Capture the cell that displays the provided text and extract its [x, y] central coordinate. 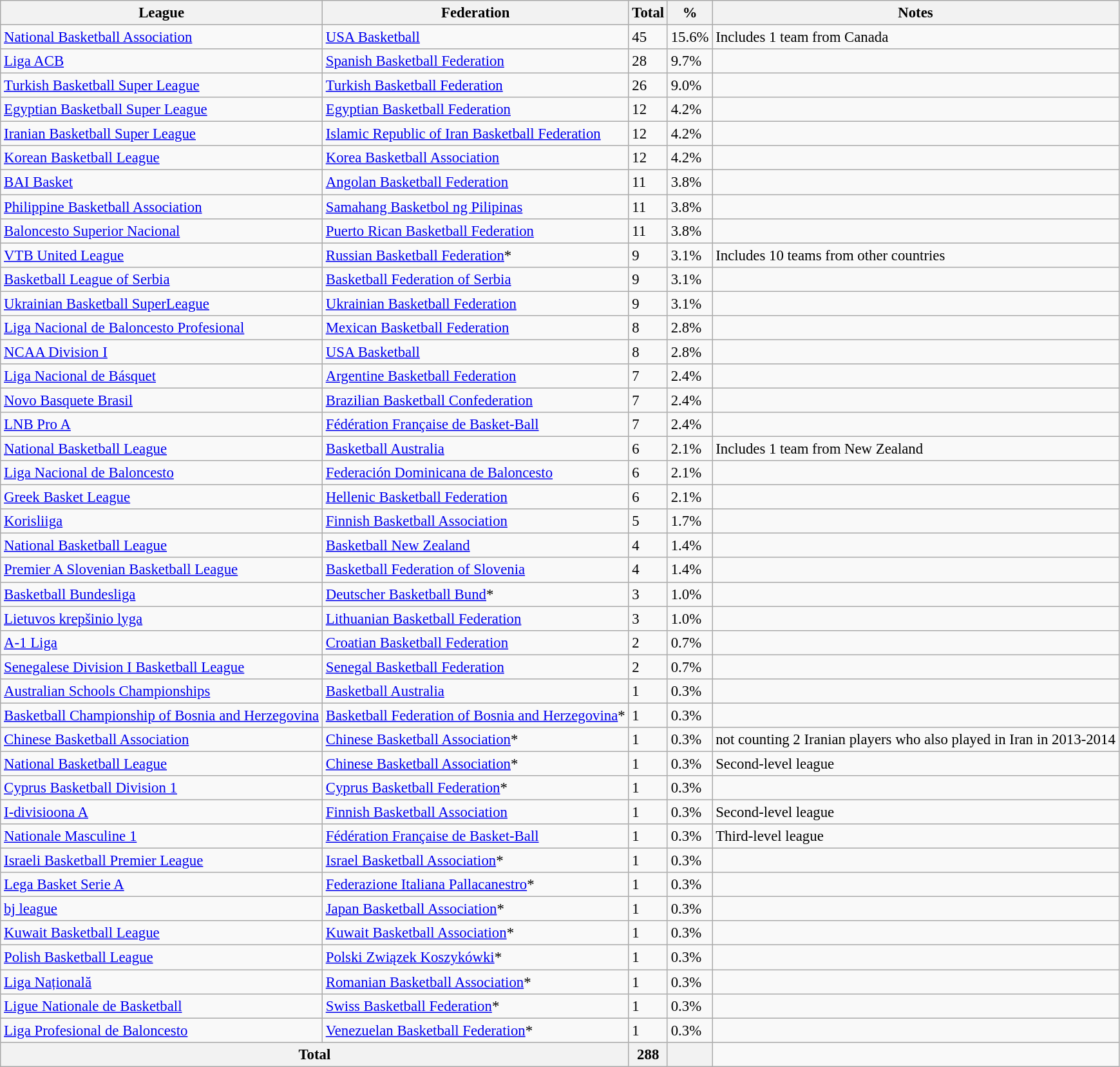
Brazilian Basketball Confederation [475, 400]
Basketball Federation of Bosnia and Herzegovina* [475, 715]
Federación Dominicana de Baloncesto [475, 473]
Philippine Basketball Association [162, 207]
9.7% [689, 61]
Third-level league [916, 836]
45 [648, 37]
bj league [162, 909]
Premier A Slovenian Basketball League [162, 570]
5 [648, 521]
Japan Basketball Association* [475, 909]
Israeli Basketball Premier League [162, 861]
Lega Basket Serie A [162, 885]
Includes 10 teams from other countries [916, 255]
288 [648, 1054]
NCAA Division I [162, 352]
Korea Basketball Association [475, 158]
BAI Basket [162, 182]
Basketball Bundesliga [162, 594]
Islamic Republic of Iran Basketball Federation [475, 134]
Liga Nacional de Básquet [162, 376]
Kuwait Basketball League [162, 934]
Federation [475, 13]
Samahang Basketbol ng Pilipinas [475, 207]
Cyprus Basketball Division 1 [162, 788]
not counting 2 Iranian players who also played in Iran in 2013-2014 [916, 740]
Egyptian Basketball Super League [162, 110]
Liga Nacional de Baloncesto Profesional [162, 328]
Argentine Basketball Federation [475, 376]
Korisliiga [162, 521]
Hellenic Basketball Federation [475, 497]
Includes 1 team from New Zealand [916, 449]
Cyprus Basketball Federation* [475, 788]
Turkish Basketball Federation [475, 86]
Spanish Basketball Federation [475, 61]
Russian Basketball Federation* [475, 255]
Nationale Masculine 1 [162, 836]
Croatian Basketball Federation [475, 642]
Israel Basketball Association* [475, 861]
Notes [916, 13]
Australian Schools Championships [162, 691]
Basketball Federation of Slovenia [475, 570]
Basketball Championship of Bosnia and Herzegovina [162, 715]
Venezuelan Basketball Federation* [475, 1030]
Novo Basquete Brasil [162, 400]
Angolan Basketball Federation [475, 182]
15.6% [689, 37]
Greek Basket League [162, 497]
Korean Basketball League [162, 158]
VTB United League [162, 255]
I-divisioona A [162, 812]
Senegalese Division I Basketball League [162, 667]
Liga ACB [162, 61]
Egyptian Basketball Federation [475, 110]
Romanian Basketball Association* [475, 982]
Senegal Basketball Federation [475, 667]
National Basketball Association [162, 37]
Mexican Basketball Federation [475, 328]
1.7% [689, 521]
Liga Națională [162, 982]
Swiss Basketball Federation* [475, 1006]
Kuwait Basketball Association* [475, 934]
26 [648, 86]
Lithuanian Basketball Federation [475, 619]
LNB Pro A [162, 425]
Liga Nacional de Baloncesto [162, 473]
9.0% [689, 86]
Iranian Basketball Super League [162, 134]
Basketball New Zealand [475, 546]
Basketball Federation of Serbia [475, 279]
Lietuvos krepšinio lyga [162, 619]
Liga Profesional de Baloncesto [162, 1030]
Turkish Basketball Super League [162, 86]
League [162, 13]
A-1 Liga [162, 642]
Chinese Basketball Association [162, 740]
Ukrainian Basketball Federation [475, 303]
Baloncesto Superior Nacional [162, 231]
% [689, 13]
Polish Basketball League [162, 957]
Polski Związek Koszykówki* [475, 957]
28 [648, 61]
Deutscher Basketball Bund* [475, 594]
Puerto Rican Basketball Federation [475, 231]
Basketball League of Serbia [162, 279]
Federazione Italiana Pallacanestro* [475, 885]
Includes 1 team from Canada [916, 37]
Ligue Nationale de Basketball [162, 1006]
Ukrainian Basketball SuperLeague [162, 303]
